For the text-containing cell, return its midpoint in [X, Y] coordinate format. 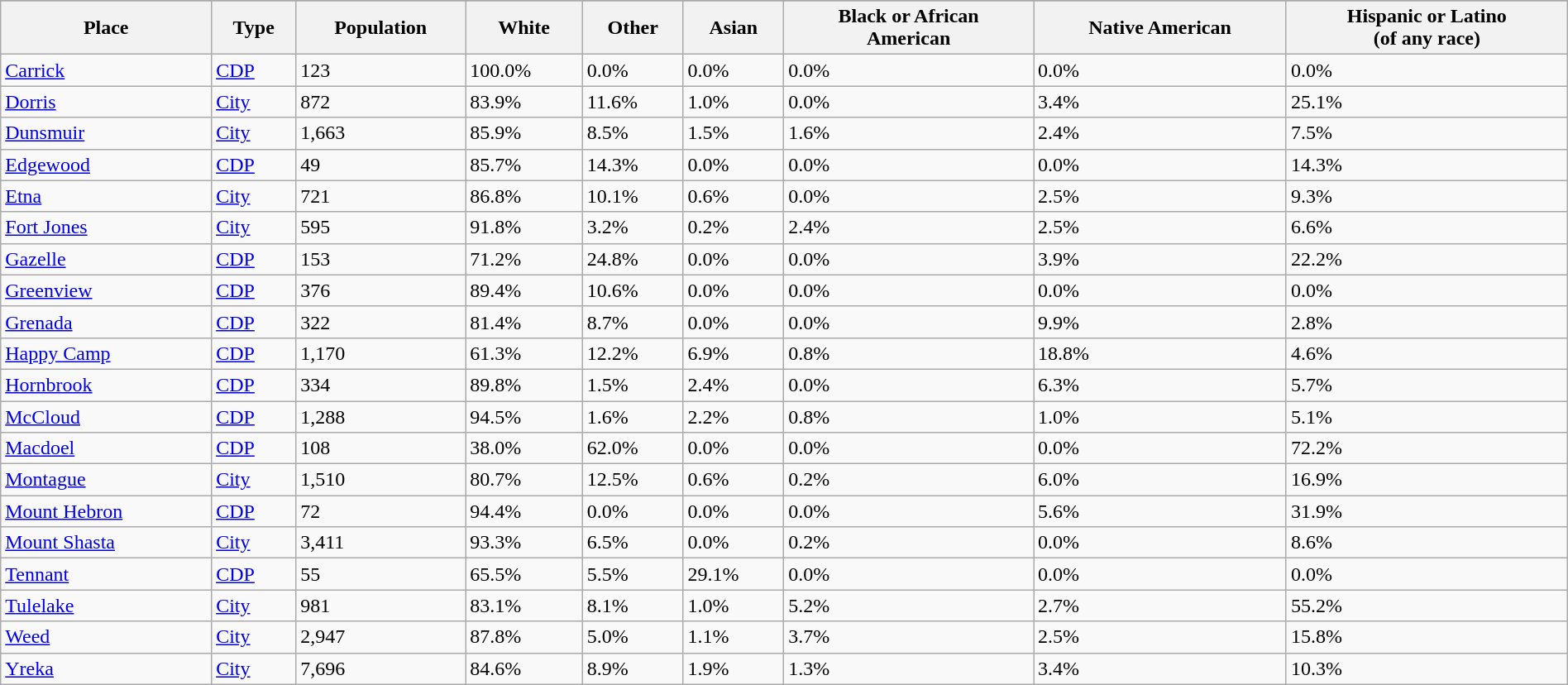
8.1% [633, 606]
3.2% [633, 228]
Etna [106, 196]
55.2% [1427, 606]
83.1% [524, 606]
6.9% [734, 353]
16.9% [1427, 480]
15.8% [1427, 637]
6.6% [1427, 228]
Mount Shasta [106, 543]
Dunsmuir [106, 133]
2.2% [734, 416]
94.5% [524, 416]
100.0% [524, 70]
5.1% [1427, 416]
Native American [1160, 28]
93.3% [524, 543]
2.8% [1427, 322]
Type [254, 28]
7.5% [1427, 133]
Grenada [106, 322]
Place [106, 28]
10.1% [633, 196]
721 [380, 196]
Hornbrook [106, 385]
1.9% [734, 668]
18.8% [1160, 353]
McCloud [106, 416]
11.6% [633, 102]
Black or AfricanAmerican [909, 28]
6.0% [1160, 480]
10.6% [633, 290]
5.7% [1427, 385]
Population [380, 28]
3.9% [1160, 259]
1,510 [380, 480]
108 [380, 448]
87.8% [524, 637]
595 [380, 228]
72 [380, 511]
49 [380, 165]
Macdoel [106, 448]
5.5% [633, 574]
Montague [106, 480]
Tulelake [106, 606]
Dorris [106, 102]
981 [380, 606]
4.6% [1427, 353]
89.8% [524, 385]
25.1% [1427, 102]
1,288 [380, 416]
Weed [106, 637]
84.6% [524, 668]
3.7% [909, 637]
85.7% [524, 165]
8.9% [633, 668]
12.2% [633, 353]
334 [380, 385]
376 [380, 290]
153 [380, 259]
8.5% [633, 133]
Edgewood [106, 165]
Hispanic or Latino(of any race) [1427, 28]
85.9% [524, 133]
91.8% [524, 228]
10.3% [1427, 668]
65.5% [524, 574]
322 [380, 322]
Fort Jones [106, 228]
123 [380, 70]
89.4% [524, 290]
6.3% [1160, 385]
Mount Hebron [106, 511]
72.2% [1427, 448]
872 [380, 102]
5.2% [909, 606]
86.8% [524, 196]
9.3% [1427, 196]
Greenview [106, 290]
31.9% [1427, 511]
Carrick [106, 70]
5.0% [633, 637]
3,411 [380, 543]
83.9% [524, 102]
1,170 [380, 353]
80.7% [524, 480]
2.7% [1160, 606]
Other [633, 28]
29.1% [734, 574]
12.5% [633, 480]
1.3% [909, 668]
94.4% [524, 511]
1.1% [734, 637]
Asian [734, 28]
61.3% [524, 353]
White [524, 28]
9.9% [1160, 322]
Yreka [106, 668]
24.8% [633, 259]
8.6% [1427, 543]
71.2% [524, 259]
Happy Camp [106, 353]
2,947 [380, 637]
6.5% [633, 543]
81.4% [524, 322]
22.2% [1427, 259]
62.0% [633, 448]
1,663 [380, 133]
Tennant [106, 574]
Gazelle [106, 259]
38.0% [524, 448]
8.7% [633, 322]
55 [380, 574]
7,696 [380, 668]
5.6% [1160, 511]
